Detect which cell encompasses the target text, then output its (x, y) center coordinate. 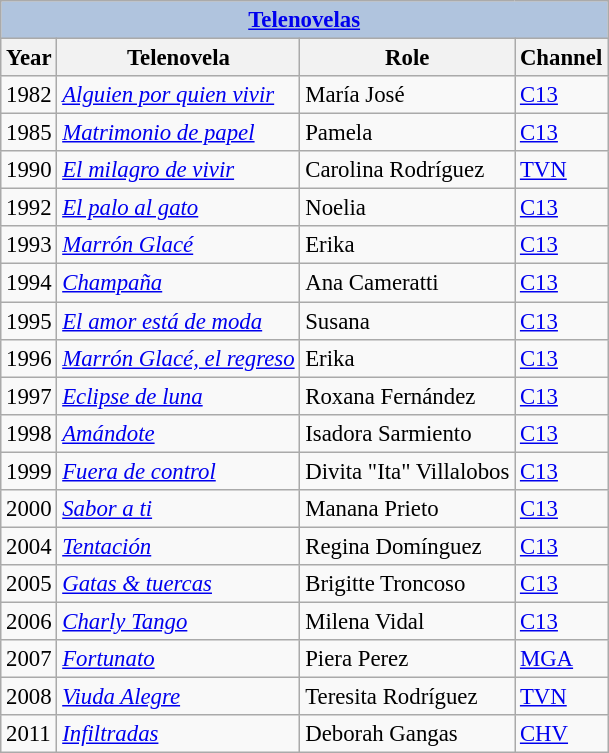
2004 (29, 546)
1994 (29, 283)
1997 (29, 396)
Tentación (178, 546)
1999 (29, 471)
Divita "Ita" Villalobos (408, 471)
1992 (29, 208)
2007 (29, 659)
Gatas & tuercas (178, 584)
1995 (29, 321)
Marrón Glacé (178, 245)
CHV (562, 734)
1985 (29, 133)
Role (408, 58)
Viuda Alegre (178, 697)
Ana Cameratti (408, 283)
Deborah Gangas (408, 734)
Susana (408, 321)
Fortunato (178, 659)
Manana Prieto (408, 509)
Champaña (178, 283)
1998 (29, 433)
2005 (29, 584)
Alguien por quien vivir (178, 95)
Isadora Sarmiento (408, 433)
El palo al gato (178, 208)
Regina Domínguez (408, 546)
Teresita Rodríguez (408, 697)
1982 (29, 95)
El amor está de moda (178, 321)
Piera Perez (408, 659)
2011 (29, 734)
Charly Tango (178, 621)
2006 (29, 621)
Telenovela (178, 58)
Channel (562, 58)
Matrimonio de papel (178, 133)
Milena Vidal (408, 621)
Year (29, 58)
MGA (562, 659)
Brigitte Troncoso (408, 584)
Marrón Glacé, el regreso (178, 358)
Fuera de control (178, 471)
Sabor a ti (178, 509)
Eclipse de luna (178, 396)
2008 (29, 697)
1990 (29, 170)
2000 (29, 509)
Carolina Rodríguez (408, 170)
El milagro de vivir (178, 170)
Infiltradas (178, 734)
Noelia (408, 208)
Telenovelas (304, 20)
1993 (29, 245)
María José (408, 95)
Amándote (178, 433)
Roxana Fernández (408, 396)
1996 (29, 358)
Pamela (408, 133)
